Return (x, y) of the center of cell containing provided text 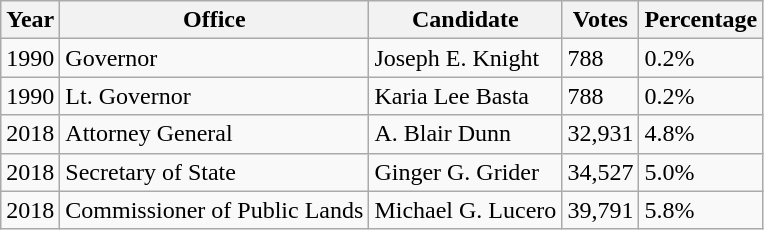
Michael G. Lucero (466, 210)
Commissioner of Public Lands (214, 210)
5.8% (701, 210)
Karia Lee Basta (466, 96)
4.8% (701, 134)
Joseph E. Knight (466, 58)
Attorney General (214, 134)
Ginger G. Grider (466, 172)
34,527 (600, 172)
32,931 (600, 134)
Votes (600, 20)
5.0% (701, 172)
Lt. Governor (214, 96)
Year (30, 20)
Governor (214, 58)
39,791 (600, 210)
Candidate (466, 20)
Percentage (701, 20)
A. Blair Dunn (466, 134)
Office (214, 20)
Secretary of State (214, 172)
